Capture the cell that displays the provided text and extract its (X, Y) central coordinate. 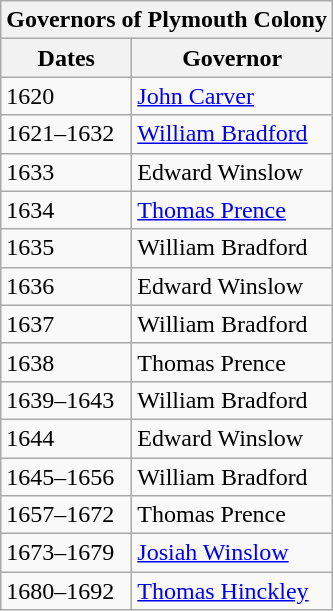
1621–1632 (66, 134)
1637 (66, 324)
Dates (66, 58)
1638 (66, 362)
Governor (232, 58)
Thomas Hinckley (232, 591)
1645–1656 (66, 477)
1633 (66, 172)
1639–1643 (66, 400)
1620 (66, 96)
1635 (66, 248)
John Carver (232, 96)
1673–1679 (66, 553)
1680–1692 (66, 591)
Governors of Plymouth Colony (167, 20)
1657–1672 (66, 515)
1644 (66, 438)
1634 (66, 210)
1636 (66, 286)
Josiah Winslow (232, 553)
